From the cell containing the given text, extract its center point as [X, Y] coordinate. 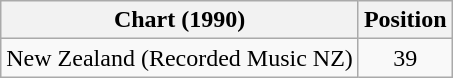
39 [405, 58]
New Zealand (Recorded Music NZ) [180, 58]
Position [405, 20]
Chart (1990) [180, 20]
